From the cell containing the given text, extract its center point as [x, y] coordinate. 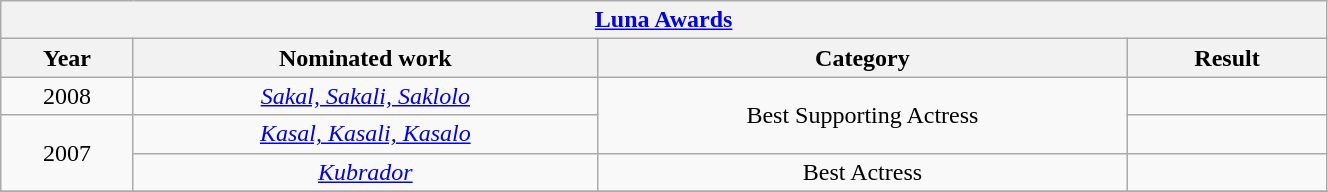
Year [68, 58]
2008 [68, 96]
Sakal, Sakali, Saklolo [365, 96]
Best Supporting Actress [862, 115]
Result [1228, 58]
Nominated work [365, 58]
Kasal, Kasali, Kasalo [365, 134]
Luna Awards [664, 20]
Kubrador [365, 172]
Category [862, 58]
2007 [68, 153]
Best Actress [862, 172]
